Detect which cell encompasses the target text, then output its (X, Y) center coordinate. 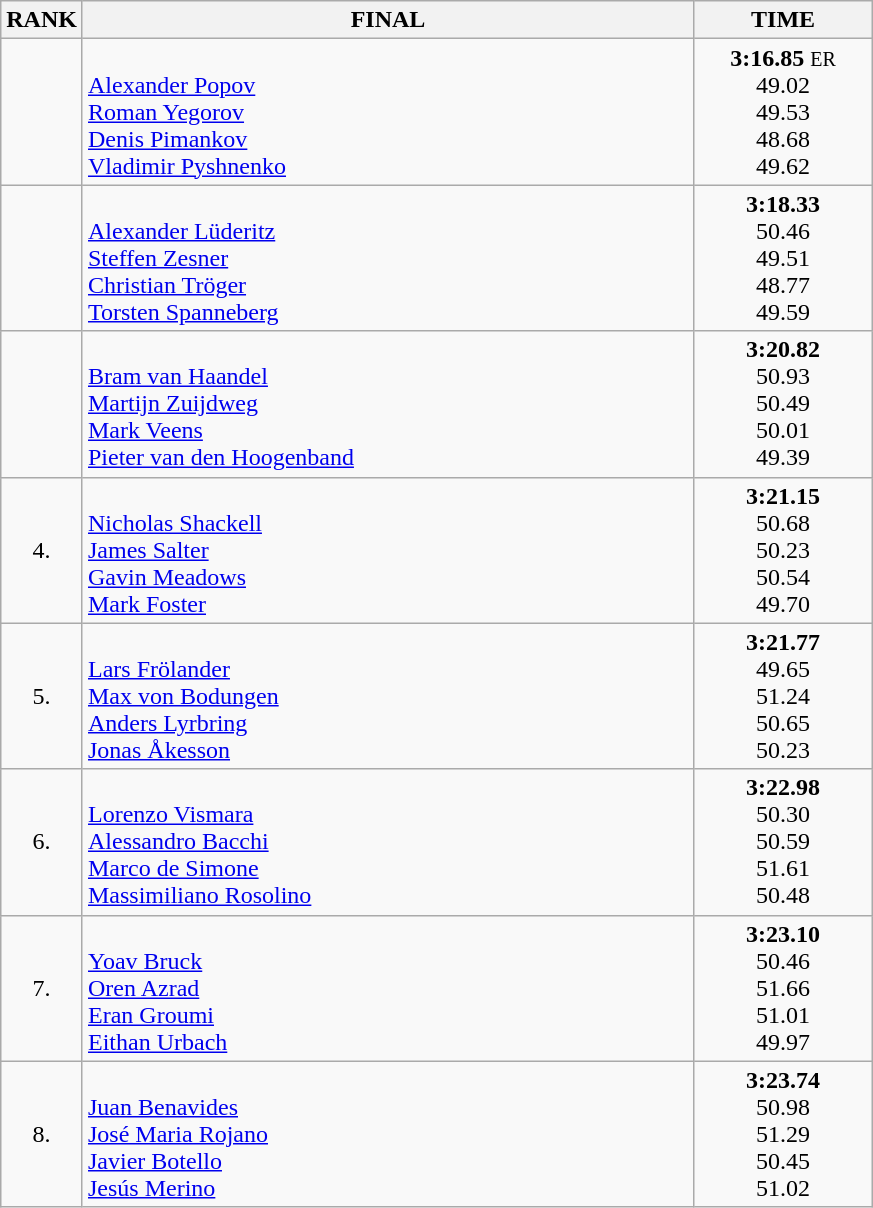
3:23.7450.9851.2950.4551.02 (784, 1134)
RANK (42, 20)
Bram van HaandelMartijn ZuijdwegMark VeensPieter van den Hoogenband (388, 404)
3:18.3350.4649.5148.7749.59 (784, 258)
5. (42, 696)
3:21.7749.6551.2450.6550.23 (784, 696)
3:16.85 ER49.0249.5348.6849.62 (784, 112)
3:21.1550.6850.2350.5449.70 (784, 550)
6. (42, 842)
FINAL (388, 20)
Nicholas ShackellJames SalterGavin MeadowsMark Foster (388, 550)
Alexander PopovRoman YegorovDenis PimankovVladimir Pyshnenko (388, 112)
3:22.9850.3050.5951.6150.48 (784, 842)
Lorenzo VismaraAlessandro BacchiMarco de SimoneMassimiliano Rosolino (388, 842)
Juan BenavidesJosé Maria RojanoJavier BotelloJesús Merino (388, 1134)
4. (42, 550)
8. (42, 1134)
3:23.1050.4651.6651.0149.97 (784, 988)
3:20.8250.9350.4950.0149.39 (784, 404)
Yoav BruckOren AzradEran GroumiEithan Urbach (388, 988)
Lars FrölanderMax von BodungenAnders LyrbringJonas Åkesson (388, 696)
Alexander LüderitzSteffen ZesnerChristian TrögerTorsten Spanneberg (388, 258)
7. (42, 988)
TIME (784, 20)
